Capture the cell that displays the provided text and extract its [X, Y] central coordinate. 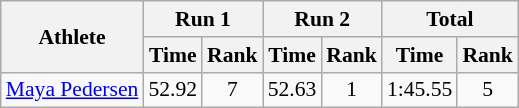
52.63 [292, 90]
Run 2 [322, 19]
Run 1 [202, 19]
Maya Pedersen [72, 90]
52.92 [172, 90]
Athlete [72, 36]
7 [232, 90]
Total [450, 19]
1:45.55 [420, 90]
1 [352, 90]
5 [488, 90]
